Locate the cell with the specified text and output its [X, Y] center coordinate. 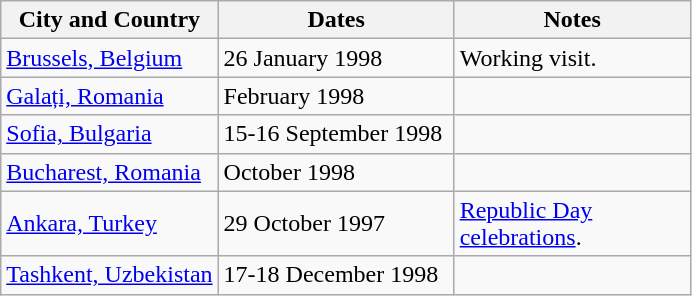
October 1998 [336, 172]
Working visit. [572, 58]
Tashkent, Uzbekistan [110, 275]
Notes [572, 20]
Bucharest, Romania [110, 172]
26 January 1998 [336, 58]
Galați, Romania [110, 96]
Dates [336, 20]
February 1998 [336, 96]
Republic Day celebrations. [572, 224]
Sofia, Bulgaria [110, 134]
Brussels, Belgium [110, 58]
City and Country [110, 20]
17-18 December 1998 [336, 275]
15-16 September 1998 [336, 134]
29 October 1997 [336, 224]
Ankara, Turkey [110, 224]
